Detect which cell encompasses the target text, then output its [x, y] center coordinate. 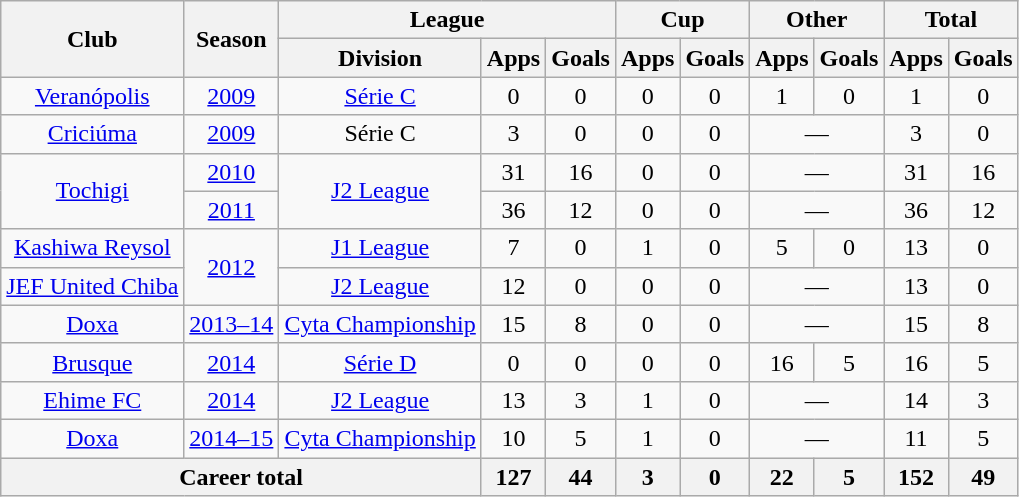
JEF United Chiba [92, 286]
Série D [380, 362]
2013–14 [232, 324]
Kashiwa Reysol [92, 248]
Career total [242, 477]
2011 [232, 210]
Veranópolis [92, 96]
Ehime FC [92, 400]
11 [916, 438]
Total [951, 20]
127 [513, 477]
J1 League [380, 248]
Club [92, 39]
2014–15 [232, 438]
7 [513, 248]
Cup [682, 20]
152 [916, 477]
22 [782, 477]
Criciúma [92, 134]
Season [232, 39]
2010 [232, 172]
44 [581, 477]
2012 [232, 267]
Division [380, 58]
League [448, 20]
Other [817, 20]
14 [916, 400]
49 [983, 477]
10 [513, 438]
Brusque [92, 362]
Tochigi [92, 191]
